Return [X, Y] of the center of cell containing provided text 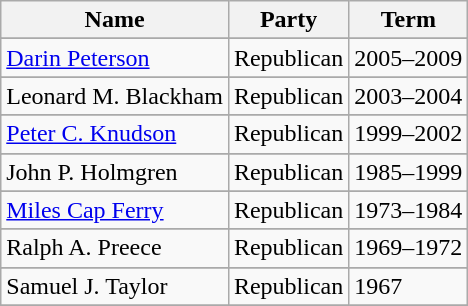
Peter C. Knudson [115, 134]
Miles Cap Ferry [115, 210]
Samuel J. Taylor [115, 286]
1973–1984 [408, 210]
1985–1999 [408, 172]
1969–1972 [408, 248]
Term [408, 20]
1999–2002 [408, 134]
John P. Holmgren [115, 172]
Leonard M. Blackham [115, 96]
Party [288, 20]
Darin Peterson [115, 58]
Name [115, 20]
Ralph A. Preece [115, 248]
1967 [408, 286]
2005–2009 [408, 58]
2003–2004 [408, 96]
